Output the (X, Y) coordinate of the center of the cell containing the given text.  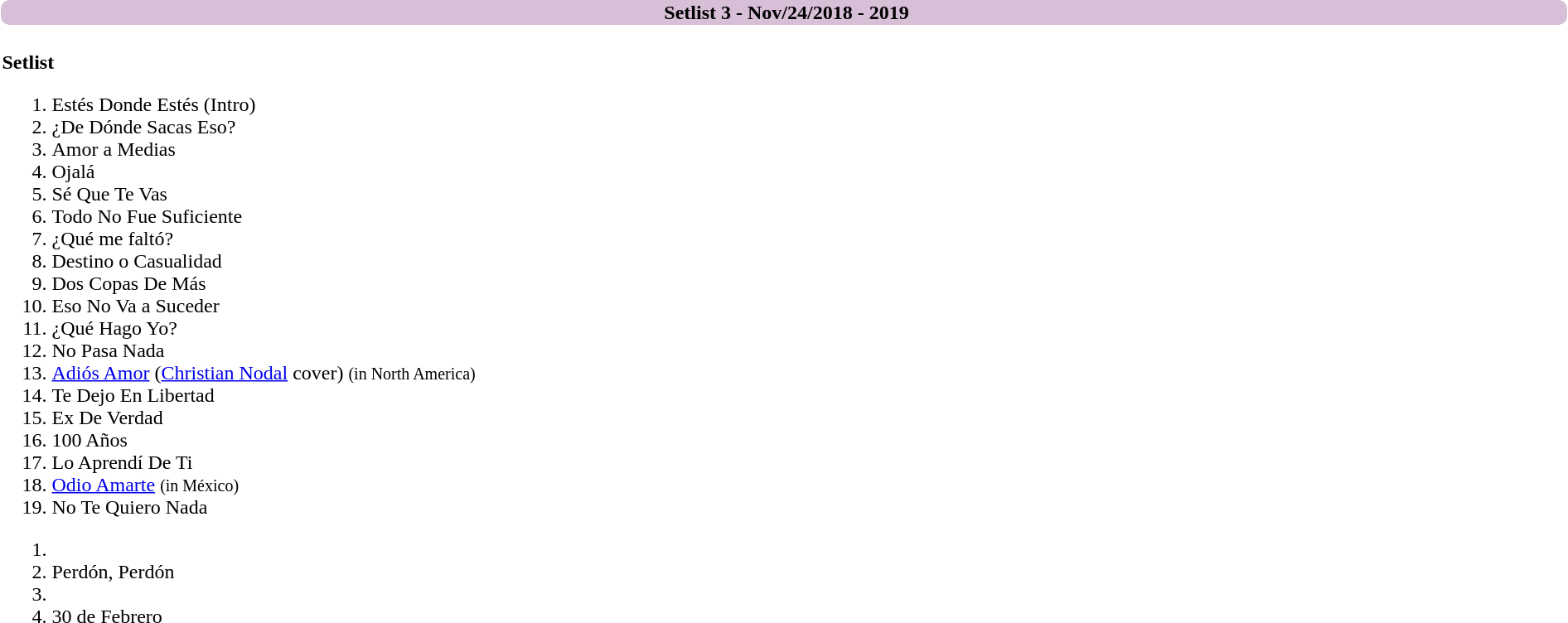
Setlist 3 - Nov/24/2018 - 2019 (784, 12)
